Scan for the cell matching the given text and deliver its (X, Y) coordinate at center. 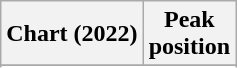
Peakposition (189, 34)
Chart (2022) (72, 34)
